Return [x, y] of the center of cell containing provided text 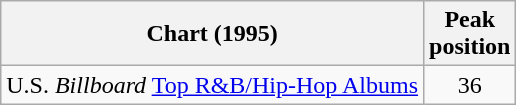
U.S. Billboard Top R&B/Hip-Hop Albums [212, 85]
Peakposition [470, 34]
Chart (1995) [212, 34]
36 [470, 85]
